Extract the [X, Y] coordinate from the center of the cell holding the provided text.  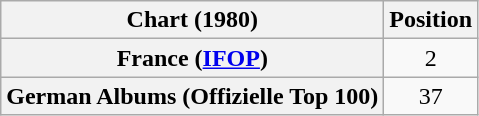
German Albums (Offizielle Top 100) [192, 96]
2 [431, 58]
France (IFOP) [192, 58]
Chart (1980) [192, 20]
37 [431, 96]
Position [431, 20]
